From the cell containing the given text, extract its center point as [x, y] coordinate. 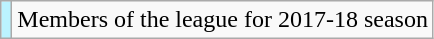
Members of the league for 2017-18 season [223, 20]
